From the cell containing the given text, extract its center point as (X, Y) coordinate. 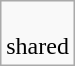
shared (38, 34)
